Scan for the cell matching the given text and deliver its (X, Y) coordinate at center. 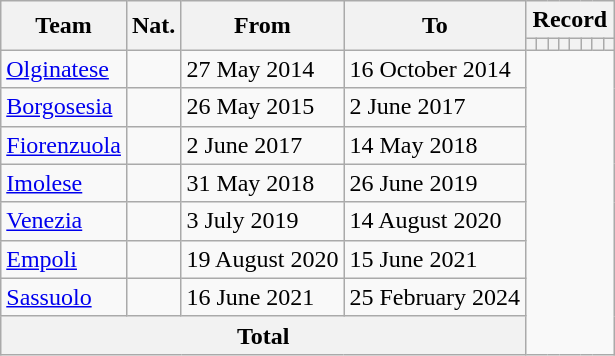
Fiorenzuola (64, 145)
26 May 2015 (262, 107)
14 May 2018 (435, 145)
Total (264, 335)
Record (570, 20)
Olginatese (64, 69)
15 June 2021 (435, 259)
31 May 2018 (262, 183)
Empoli (64, 259)
27 May 2014 (262, 69)
25 February 2024 (435, 297)
Venezia (64, 221)
16 June 2021 (262, 297)
3 July 2019 (262, 221)
Imolese (64, 183)
Sassuolo (64, 297)
14 August 2020 (435, 221)
19 August 2020 (262, 259)
Borgosesia (64, 107)
From (262, 26)
16 October 2014 (435, 69)
Nat. (153, 26)
To (435, 26)
26 June 2019 (435, 183)
Team (64, 26)
